Extract the [X, Y] coordinate from the center of the cell holding the provided text.  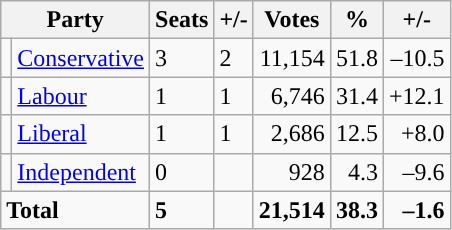
% [356, 20]
Party [76, 20]
+12.1 [416, 96]
12.5 [356, 134]
Total [76, 210]
928 [292, 172]
21,514 [292, 210]
+8.0 [416, 134]
–10.5 [416, 58]
Conservative [81, 58]
51.8 [356, 58]
Liberal [81, 134]
4.3 [356, 172]
–1.6 [416, 210]
3 [182, 58]
2,686 [292, 134]
Seats [182, 20]
11,154 [292, 58]
2 [234, 58]
38.3 [356, 210]
6,746 [292, 96]
5 [182, 210]
31.4 [356, 96]
Independent [81, 172]
0 [182, 172]
Votes [292, 20]
–9.6 [416, 172]
Labour [81, 96]
